Output the (X, Y) coordinate of the center of the cell containing the given text.  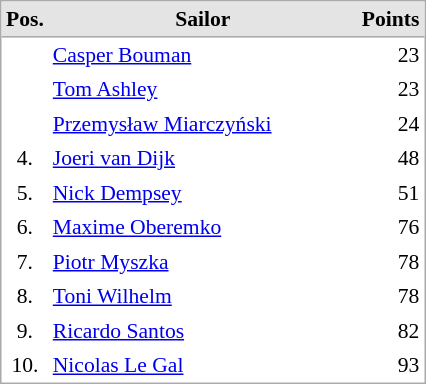
10. (26, 365)
Nick Dempsey (202, 193)
82 (390, 331)
Nicolas Le Gal (202, 365)
51 (390, 193)
Piotr Myszka (202, 261)
93 (390, 365)
Pos. (26, 20)
8. (26, 296)
48 (390, 158)
Toni Wilhelm (202, 296)
Przemysław Miarczyński (202, 123)
6. (26, 227)
Casper Bouman (202, 55)
Sailor (202, 20)
4. (26, 158)
76 (390, 227)
24 (390, 123)
5. (26, 193)
Joeri van Dijk (202, 158)
Ricardo Santos (202, 331)
Tom Ashley (202, 89)
7. (26, 261)
Maxime Oberemko (202, 227)
Points (390, 20)
9. (26, 331)
